For the text-containing cell, return its midpoint in [X, Y] coordinate format. 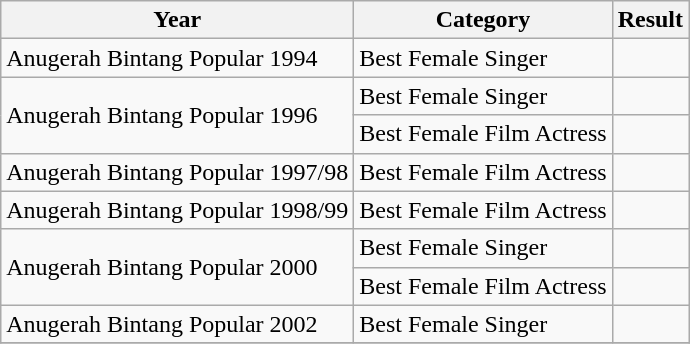
Anugerah Bintang Popular 1996 [178, 115]
Anugerah Bintang Popular 2002 [178, 324]
Result [650, 20]
Anugerah Bintang Popular 1997/98 [178, 172]
Anugerah Bintang Popular 2000 [178, 267]
Anugerah Bintang Popular 1994 [178, 58]
Category [483, 20]
Anugerah Bintang Popular 1998/99 [178, 210]
Year [178, 20]
